Return the [x, y] coordinate for the center point of the cell that contains the specified text.  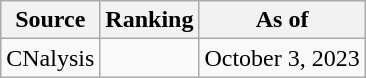
October 3, 2023 [282, 58]
Source [50, 20]
As of [282, 20]
Ranking [150, 20]
CNalysis [50, 58]
